Extract the [x, y] coordinate from the center of the cell holding the provided text.  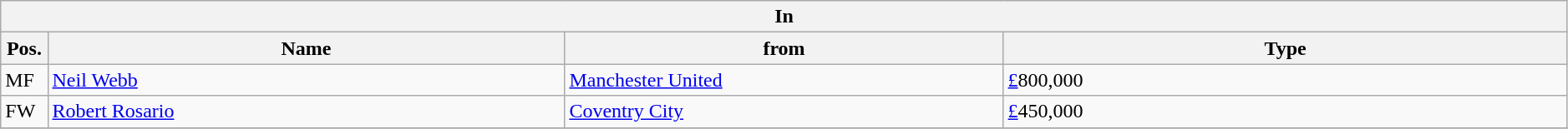
Name [306, 48]
Neil Webb [306, 80]
£800,000 [1285, 80]
from [784, 48]
£450,000 [1285, 112]
Pos. [24, 48]
In [784, 17]
Manchester United [784, 80]
FW [24, 112]
MF [24, 80]
Robert Rosario [306, 112]
Type [1285, 48]
Coventry City [784, 112]
